Identify which cell holds the provided text, then report its (x, y) central coordinate. 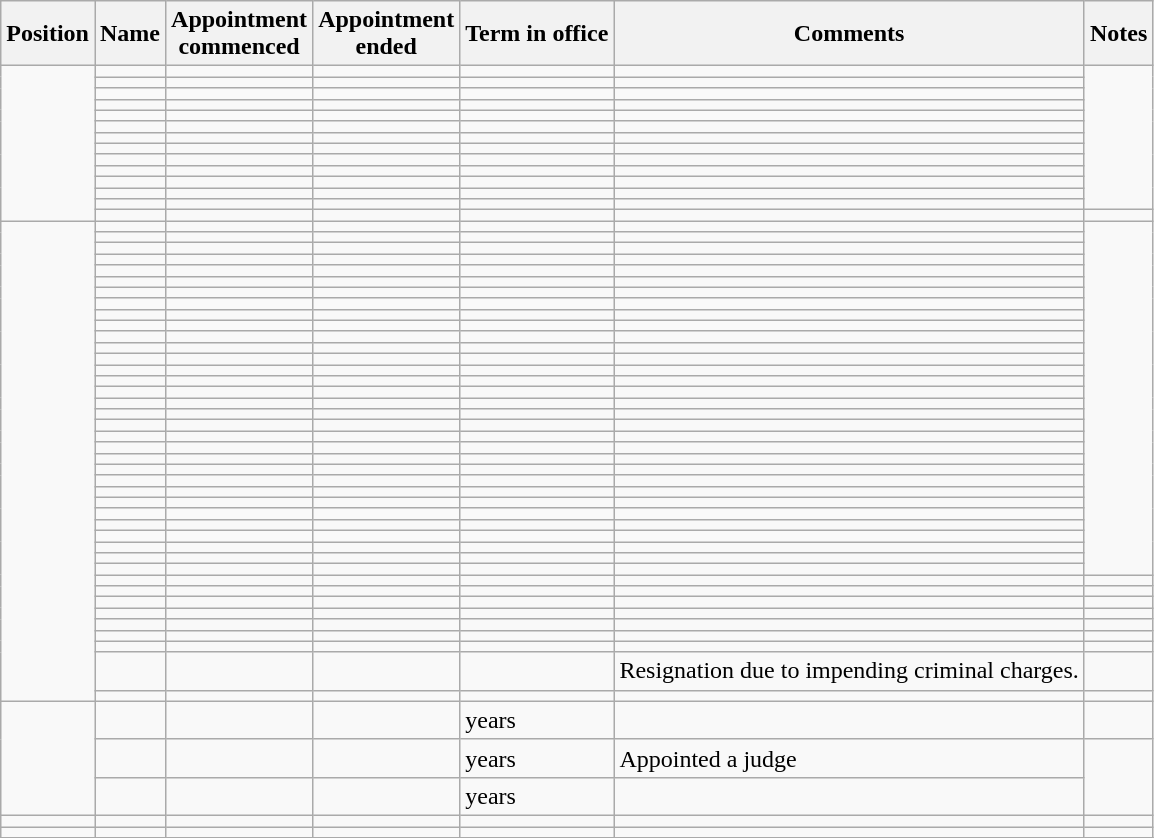
Name (130, 34)
Resignation due to impending criminal charges. (850, 671)
Appointmentcommenced (240, 34)
Appointmentended (386, 34)
Appointed a judge (850, 758)
Position (48, 34)
Comments (850, 34)
Notes (1118, 34)
Term in office (537, 34)
